Determine the [X, Y] coordinate at the center of the cell enclosing the given text.  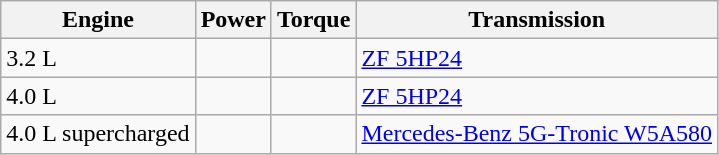
Power [233, 20]
Mercedes-Benz 5G-Tronic W5A580 [537, 134]
4.0 L supercharged [98, 134]
4.0 L [98, 96]
Torque [313, 20]
Engine [98, 20]
Transmission [537, 20]
3.2 L [98, 58]
